Extract the [x, y] coordinate from the center of the cell holding the provided text.  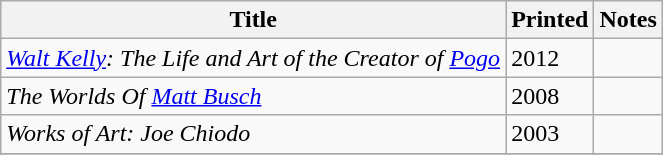
2003 [550, 134]
The Worlds Of Matt Busch [254, 96]
Walt Kelly: The Life and Art of the Creator of Pogo [254, 58]
Works of Art: Joe Chiodo [254, 134]
2012 [550, 58]
2008 [550, 96]
Title [254, 20]
Printed [550, 20]
Notes [628, 20]
